Detect which cell encompasses the target text, then output its [X, Y] center coordinate. 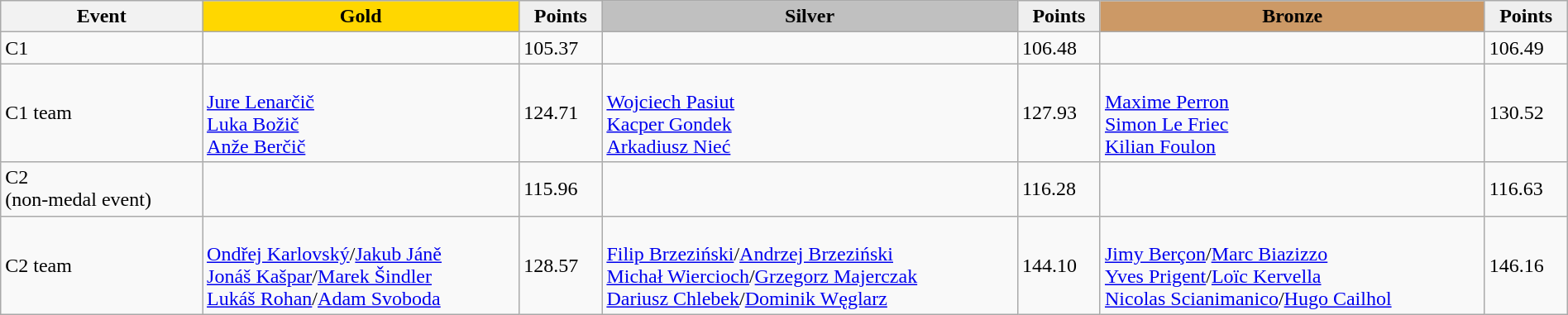
Wojciech PasiutKacper GondekArkadiusz Nieć [810, 112]
Gold [361, 17]
Event [102, 17]
Maxime PerronSimon Le FriecKilian Foulon [1292, 112]
116.63 [1526, 189]
C2(non-medal event) [102, 189]
116.28 [1059, 189]
115.96 [561, 189]
Silver [810, 17]
124.71 [561, 112]
106.49 [1526, 48]
Bronze [1292, 17]
146.16 [1526, 265]
Filip Brzeziński/Andrzej BrzezińskiMichał Wiercioch/Grzegorz MajerczakDariusz Chlebek/Dominik Węglarz [810, 265]
127.93 [1059, 112]
Jimy Berçon/Marc BiazizzoYves Prigent/Loïc KervellaNicolas Scianimanico/Hugo Cailhol [1292, 265]
128.57 [561, 265]
C1 [102, 48]
106.48 [1059, 48]
144.10 [1059, 265]
C2 team [102, 265]
105.37 [561, 48]
C1 team [102, 112]
Ondřej Karlovský/Jakub JáněJonáš Kašpar/Marek ŠindlerLukáš Rohan/Adam Svoboda [361, 265]
Jure LenarčičLuka BožičAnže Berčič [361, 112]
130.52 [1526, 112]
